Provide the [X, Y] coordinate of the cell's center where the given text is located.  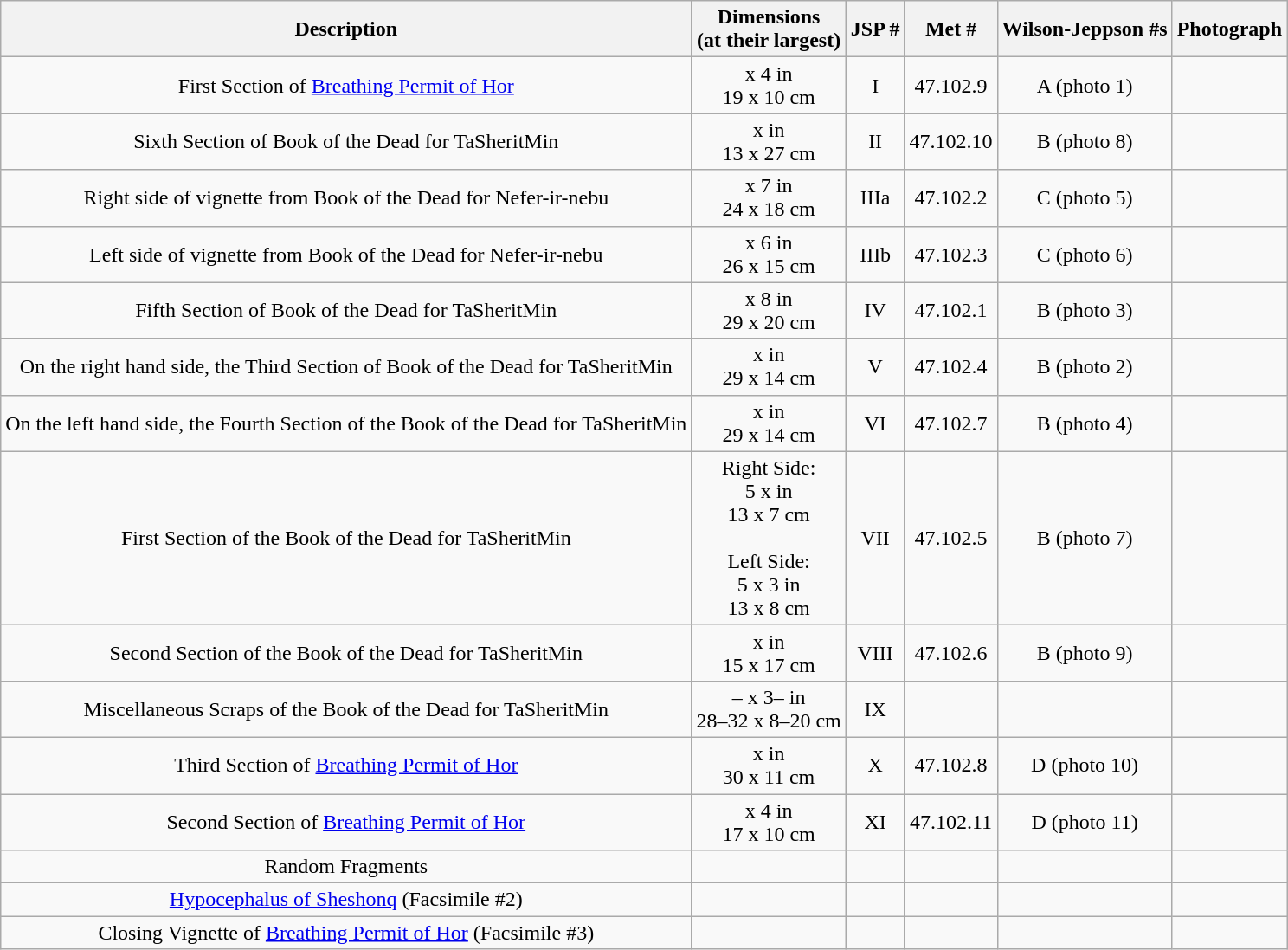
VII [875, 538]
Met # [950, 29]
x 7 in 24 x 18 cm [769, 197]
JSP # [875, 29]
C (photo 5) [1085, 197]
D (photo 10) [1085, 766]
VI [875, 423]
B (photo 4) [1085, 423]
x in 30 x 11 cm [769, 766]
Photograph [1229, 29]
On the left hand side, the Fourth Section of the Book of the Dead for TaSheritMin [346, 423]
Right Side: 5 x in13 x 7 cmLeft Side:5 x 3 in13 x 8 cm [769, 538]
IIIa [875, 197]
47.102.11 [950, 821]
Second Section of the Book of the Dead for TaSheritMin [346, 653]
x 4 in 17 x 10 cm [769, 821]
Description [346, 29]
C (photo 6) [1085, 255]
47.102.10 [950, 142]
B (photo 7) [1085, 538]
XI [875, 821]
Hypocephalus of Sheshonq (Facsimile #2) [346, 900]
II [875, 142]
First Section of Breathing Permit of Hor [346, 85]
On the right hand side, the Third Section of Book of the Dead for TaSheritMin [346, 367]
Closing Vignette of Breathing Permit of Hor (Facsimile #3) [346, 933]
47.102.7 [950, 423]
47.102.4 [950, 367]
47.102.5 [950, 538]
x 4 in 19 x 10 cm [769, 85]
Left side of vignette from Book of the Dead for Nefer-ir-nebu [346, 255]
x 8 in 29 x 20 cm [769, 310]
x in 15 x 17 cm [769, 653]
B (photo 9) [1085, 653]
V [875, 367]
I [875, 85]
Random Fragments [346, 867]
Miscellaneous Scraps of the Book of the Dead for TaSheritMin [346, 708]
47.102.6 [950, 653]
x in 13 x 27 cm [769, 142]
– x 3– in 28–32 x 8–20 cm [769, 708]
Fifth Section of Book of the Dead for TaSheritMin [346, 310]
47.102.3 [950, 255]
B (photo 2) [1085, 367]
B (photo 8) [1085, 142]
First Section of the Book of the Dead for TaSheritMin [346, 538]
X [875, 766]
47.102.1 [950, 310]
x 6 in 26 x 15 cm [769, 255]
A (photo 1) [1085, 85]
Sixth Section of Book of the Dead for TaSheritMin [346, 142]
Right side of vignette from Book of the Dead for Nefer-ir-nebu [346, 197]
IX [875, 708]
Dimensions(at their largest) [769, 29]
IV [875, 310]
47.102.2 [950, 197]
47.102.8 [950, 766]
Second Section of Breathing Permit of Hor [346, 821]
D (photo 11) [1085, 821]
47.102.9 [950, 85]
Third Section of Breathing Permit of Hor [346, 766]
IIIb [875, 255]
B (photo 3) [1085, 310]
VIII [875, 653]
Wilson-Jeppson #s [1085, 29]
